Locate the cell with the specified text and output its [x, y] center coordinate. 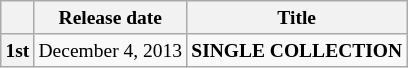
SINGLE COLLECTION [297, 50]
Release date [110, 18]
1st [18, 50]
Title [297, 18]
December 4, 2013 [110, 50]
